Pinpoint the cell where the given text exists, returning its (x, y) midpoint coordinate. 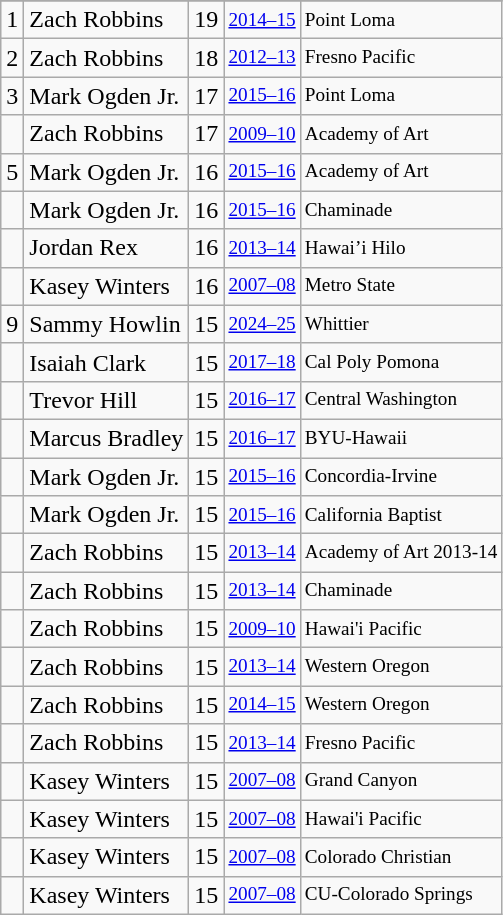
Grand Canyon (401, 781)
3 (12, 96)
Marcus Bradley (106, 438)
Central Washington (401, 400)
Metro State (401, 286)
18 (206, 58)
Whittier (401, 324)
2012–13 (262, 58)
Cal Poly Pomona (401, 362)
Academy of Art 2013-14 (401, 553)
Concordia-Irvine (401, 477)
2024–25 (262, 324)
Isaiah Clark (106, 362)
Trevor Hill (106, 400)
BYU-Hawaii (401, 438)
CU-Colorado Springs (401, 895)
9 (12, 324)
Jordan Rex (106, 248)
2 (12, 58)
19 (206, 20)
Colorado Christian (401, 857)
1 (12, 20)
Hawai’i Hilo (401, 248)
2017–18 (262, 362)
Sammy Howlin (106, 324)
5 (12, 172)
California Baptist (401, 515)
